Determine the (x, y) coordinate at the center of the cell enclosing the given text.  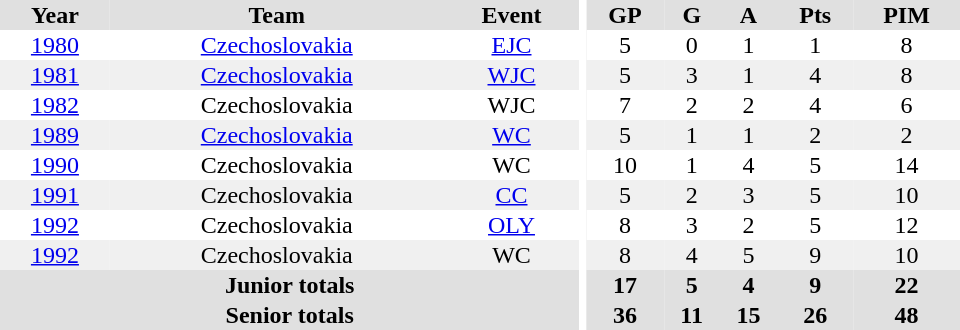
Team (277, 15)
11 (692, 315)
36 (625, 315)
22 (906, 285)
A (748, 15)
Junior totals (290, 285)
6 (906, 105)
1981 (55, 75)
Pts (816, 15)
17 (625, 285)
1990 (55, 165)
1982 (55, 105)
0 (692, 45)
26 (816, 315)
14 (906, 165)
7 (625, 105)
Event (512, 15)
1991 (55, 195)
PIM (906, 15)
1989 (55, 135)
CC (512, 195)
GP (625, 15)
G (692, 15)
48 (906, 315)
15 (748, 315)
Senior totals (290, 315)
OLY (512, 225)
12 (906, 225)
Year (55, 15)
EJC (512, 45)
1980 (55, 45)
